Detect which cell encompasses the target text, then output its (X, Y) center coordinate. 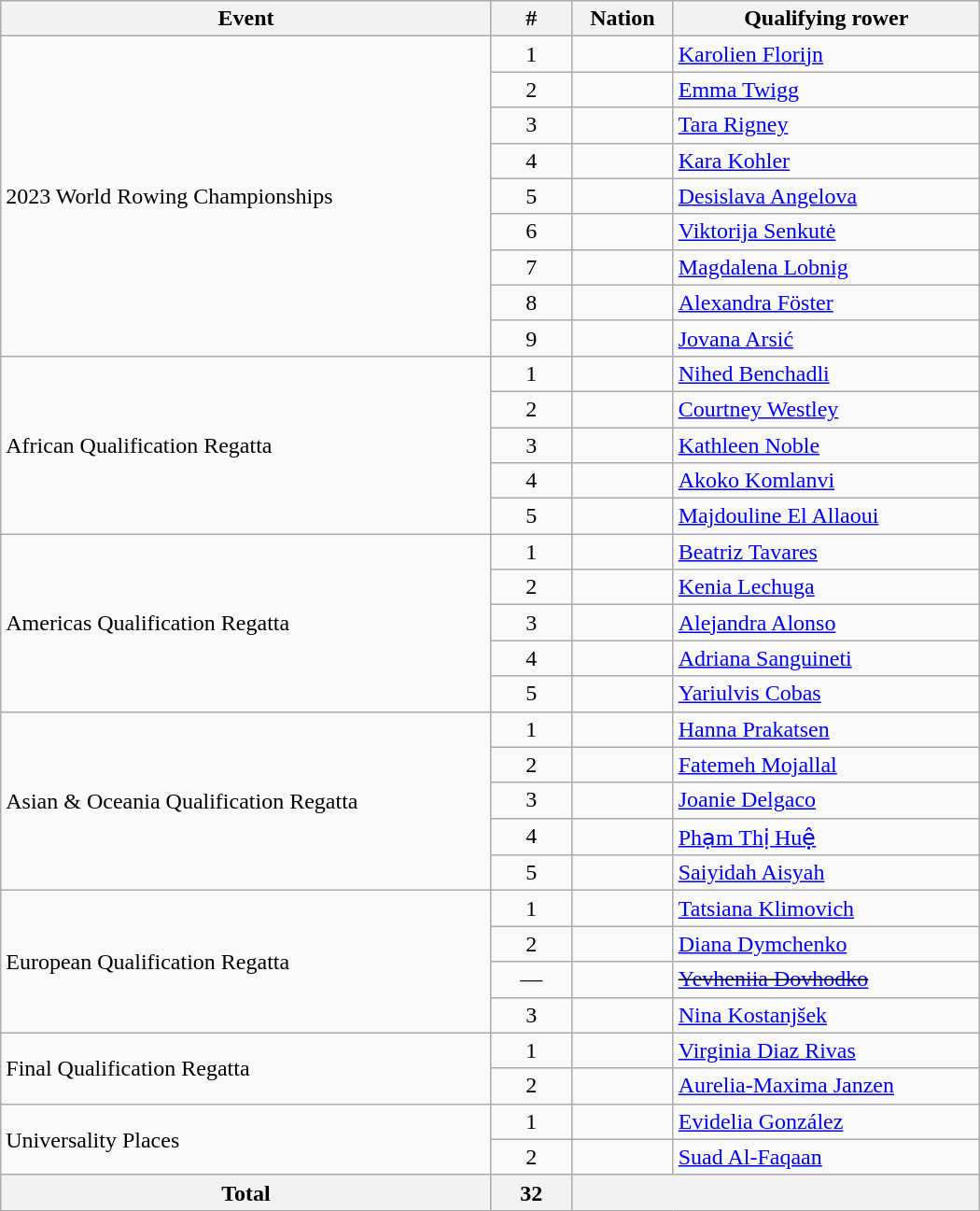
Kathleen Noble (826, 445)
Desislava Angelova (826, 196)
Akoko Komlanvi (826, 481)
Fatemeh Mojallal (826, 765)
Asian & Oceania Qualification Regatta (246, 801)
Majdouline El Allaoui (826, 516)
Courtney Westley (826, 409)
Phạm Thị Huệ (826, 837)
Kenia Lechuga (826, 587)
Event (246, 19)
Jovana Arsić (826, 338)
Adriana Sanguineti (826, 658)
European Qualification Regatta (246, 962)
7 (531, 267)
Saiyidah Aisyah (826, 873)
Universality Places (246, 1139)
32 (531, 1192)
Viktorija Senkutė (826, 232)
Tara Rigney (826, 125)
Joanie Delgaco (826, 800)
Tatsiana Klimovich (826, 908)
Magdalena Lobnig (826, 267)
Beatriz Tavares (826, 552)
Americas Qualification Regatta (246, 623)
6 (531, 232)
Evidelia González (826, 1121)
Nation (622, 19)
Hanna Prakatsen (826, 729)
Total (246, 1192)
Kara Kohler (826, 161)
Emma Twigg (826, 90)
2023 World Rowing Championships (246, 196)
Karolien Florijn (826, 54)
Alejandra Alonso (826, 623)
Final Qualification Regatta (246, 1068)
Virginia Diaz Rivas (826, 1050)
Nina Kostanjšek (826, 1015)
Suad Al-Faqaan (826, 1157)
Yevheniia Dovhodko (826, 979)
8 (531, 303)
Aurelia-Maxima Janzen (826, 1086)
Diana Dymchenko (826, 944)
African Qualification Regatta (246, 444)
Yariulvis Cobas (826, 694)
Qualifying rower (826, 19)
9 (531, 338)
# (531, 19)
Alexandra Föster (826, 303)
Nihed Benchadli (826, 373)
— (531, 979)
